Determine the [X, Y] coordinate at the center of the cell enclosing the given text.  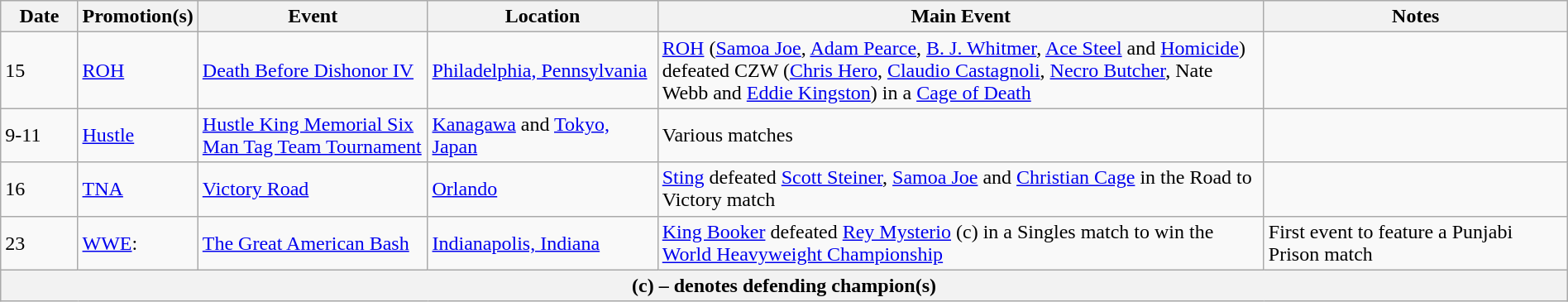
Main Event [961, 17]
9-11 [40, 136]
Death Before Dishonor IV [313, 70]
Sting defeated Scott Steiner, Samoa Joe and Christian Cage in the Road to Victory match [961, 189]
Hustle King Memorial Six Man Tag Team Tournament [313, 136]
(c) – denotes defending champion(s) [784, 285]
Promotion(s) [137, 17]
Various matches [961, 136]
Notes [1416, 17]
Hustle [137, 136]
ROH [137, 70]
Victory Road [313, 189]
The Great American Bash [313, 243]
TNA [137, 189]
Location [543, 17]
Orlando [543, 189]
15 [40, 70]
Date [40, 17]
King Booker defeated Rey Mysterio (c) in a Singles match to win the World Heavyweight Championship [961, 243]
Kanagawa and Tokyo, Japan [543, 136]
WWE: [137, 243]
23 [40, 243]
Philadelphia, Pennsylvania [543, 70]
Event [313, 17]
Indianapolis, Indiana [543, 243]
First event to feature a Punjabi Prison match [1416, 243]
16 [40, 189]
